Scan for the cell matching the given text and deliver its (x, y) coordinate at center. 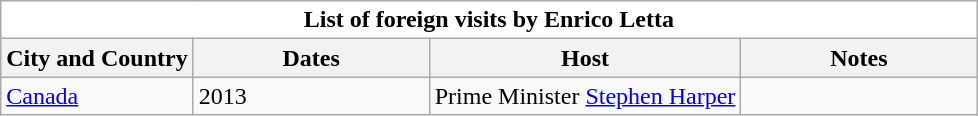
List of foreign visits by Enrico Letta (489, 20)
Host (585, 58)
City and Country (97, 58)
Notes (859, 58)
Canada (97, 96)
2013 (311, 96)
Dates (311, 58)
Prime Minister Stephen Harper (585, 96)
